Output the [X, Y] coordinate of the center of the cell containing the given text.  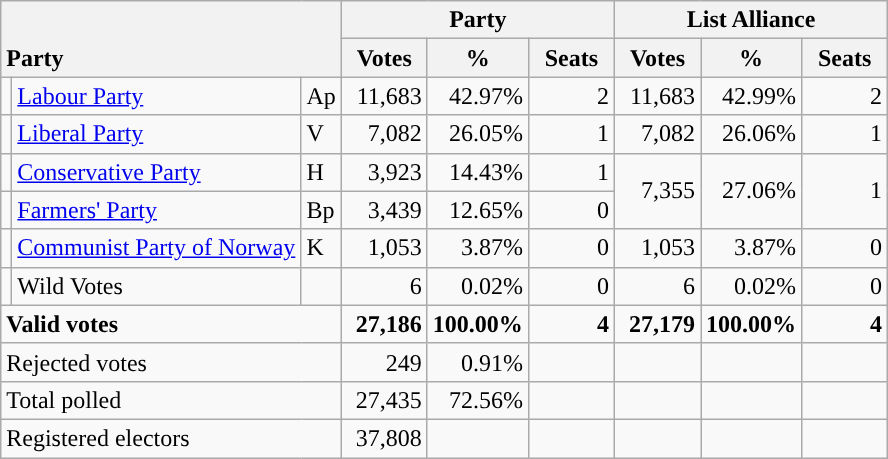
Labour Party [156, 96]
26.06% [752, 134]
249 [384, 362]
Ap [321, 96]
42.99% [752, 96]
List Alliance [750, 20]
27,186 [384, 324]
Communist Party of Norway [156, 248]
7,355 [657, 191]
27,179 [657, 324]
H [321, 172]
Farmers' Party [156, 210]
Rejected votes [172, 362]
V [321, 134]
Total polled [172, 400]
42.97% [478, 96]
Valid votes [172, 324]
Wild Votes [156, 286]
26.05% [478, 134]
Registered electors [172, 438]
14.43% [478, 172]
Conservative Party [156, 172]
27.06% [752, 191]
K [321, 248]
0.91% [478, 362]
12.65% [478, 210]
3,923 [384, 172]
Bp [321, 210]
3,439 [384, 210]
Liberal Party [156, 134]
37,808 [384, 438]
72.56% [478, 400]
27,435 [384, 400]
